Provide the [X, Y] coordinate of the cell's center where the given text is located.  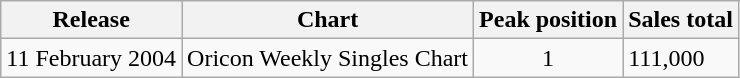
1 [548, 58]
Release [92, 20]
Peak position [548, 20]
Chart [328, 20]
Sales total [681, 20]
111,000 [681, 58]
11 February 2004 [92, 58]
Oricon Weekly Singles Chart [328, 58]
